Provide the [X, Y] coordinate of the cell's center where the given text is located.  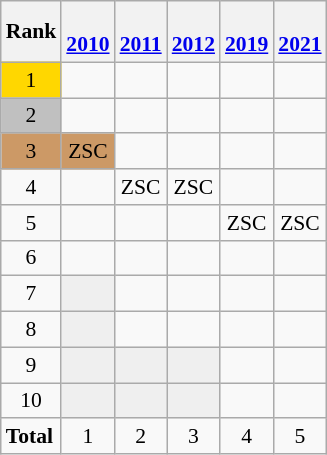
7 [32, 294]
2019 [246, 32]
2010 [88, 32]
10 [32, 401]
8 [32, 330]
2021 [300, 32]
Rank [32, 32]
2012 [194, 32]
Total [32, 437]
9 [32, 365]
6 [32, 258]
2011 [141, 32]
